Scan for the cell matching the given text and deliver its [X, Y] coordinate at center. 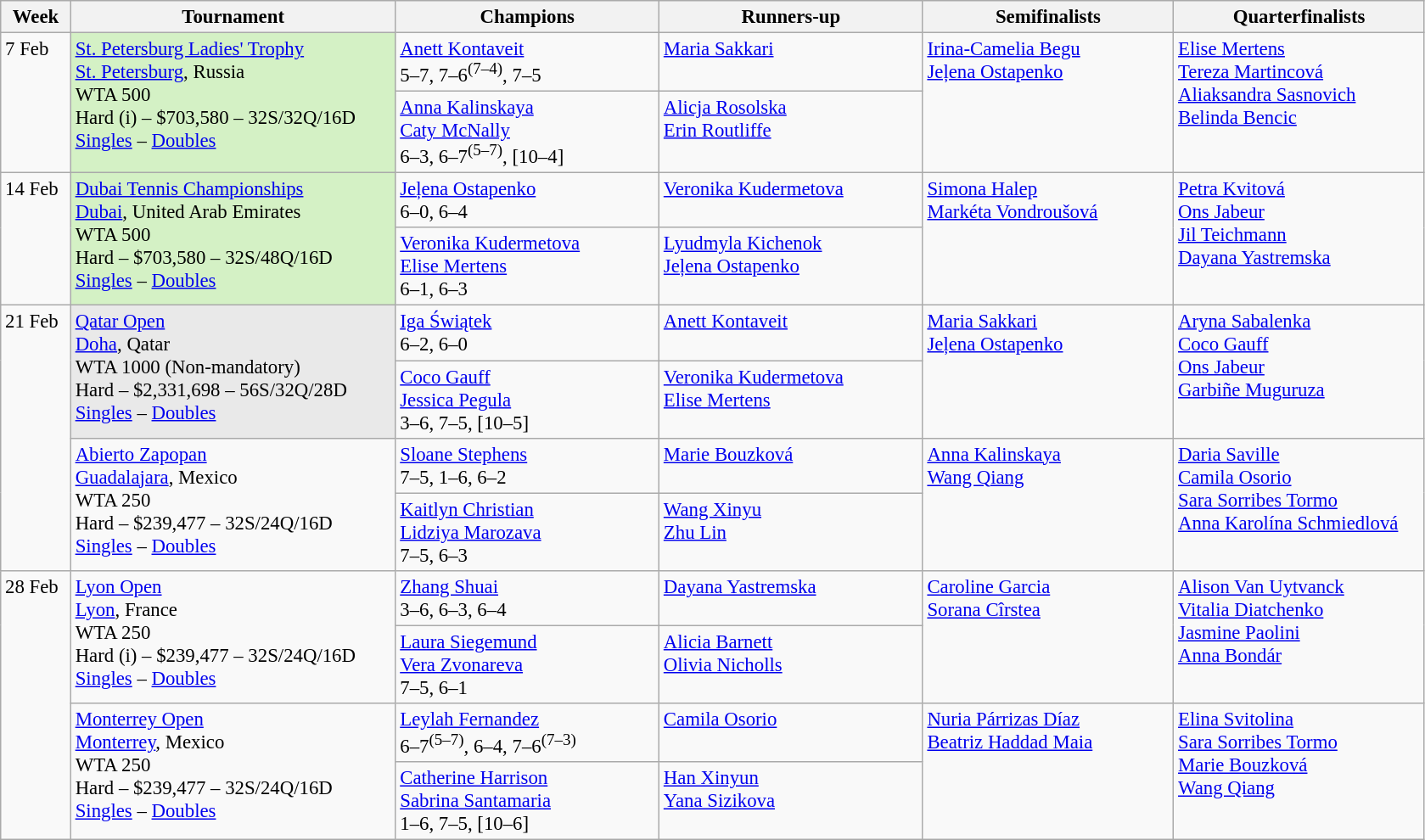
Jeļena Ostapenko 6–0, 6–4 [528, 200]
Laura Siegemund Vera Zvonareva 7–5, 6–1 [528, 664]
Simona Halep Markéta Vondroušová [1048, 239]
7 Feb [36, 104]
Abierto Zapopan Guadalajara, Mexico WTA 250 Hard – $239,477 – 32S/24Q/16D Singles – Doubles [233, 504]
Anna Kalinskaya Caty McNally 6–3, 6–7(5–7), [10–4] [528, 132]
Elise Mertens Tereza Martincová Aliaksandra Sasnovich Belinda Bencic [1299, 104]
Zhang Shuai 3–6, 6–3, 6–4 [528, 597]
Qatar Open Doha, Qatar WTA 1000 (Non-mandatory) Hard – $2,331,698 – 56S/32Q/28D Singles – Doubles [233, 372]
Tournament [233, 17]
Petra Kvitová Ons Jabeur Jil Teichmann Dayana Yastremska [1299, 239]
Alicja Rosolska Erin Routliffe [791, 132]
Anna Kalinskaya Wang Qiang [1048, 504]
Catherine Harrison Sabrina Santamaria 1–6, 7–5, [10–6] [528, 801]
Monterrey Open Monterrey, Mexico WTA 250 Hard – $239,477 – 32S/24Q/16D Singles – Doubles [233, 772]
Han Xinyun Yana Sizikova [791, 801]
Quarterfinalists [1299, 17]
Runners-up [791, 17]
Maria Sakkari [791, 63]
Alison Van Uytvanck Vitalia Diatchenko Jasmine Paolini Anna Bondár [1299, 636]
Wang Xinyu Zhu Lin [791, 532]
Caroline Garcia Sorana Cîrstea [1048, 636]
Dubai Tennis Championships Dubai, United Arab Emirates WTA 500 Hard – $703,580 – 32S/48Q/16D Singles – Doubles [233, 239]
Semifinalists [1048, 17]
Irina-Camelia Begu Jeļena Ostapenko [1048, 104]
Kaitlyn Christian Lidziya Marozava 7–5, 6–3 [528, 532]
Elina Svitolina Sara Sorribes Tormo Marie Bouzková Wang Qiang [1299, 772]
Daria Saville Camila Osorio Sara Sorribes Tormo Anna Karolína Schmiedlová [1299, 504]
Marie Bouzková [791, 465]
Camila Osorio [791, 733]
Veronika Kudermetova [791, 200]
Sloane Stephens 7–5, 1–6, 6–2 [528, 465]
Veronika Kudermetova Elise Mertens [791, 400]
Coco Gauff Jessica Pegula 3–6, 7–5, [10–5] [528, 400]
St. Petersburg Ladies' Trophy St. Petersburg, Russia WTA 500 Hard (i) – $703,580 – 32S/32Q/16D Singles – Doubles [233, 104]
Lyon Open Lyon, France WTA 250 Hard (i) – $239,477 – 32S/24Q/16D Singles – Doubles [233, 636]
Leylah Fernandez 6–7(5–7), 6–4, 7–6(7–3) [528, 733]
Anett Kontaveit [791, 333]
Nuria Párrizas Díaz Beatriz Haddad Maia [1048, 772]
Alicia Barnett Olivia Nicholls [791, 664]
Week [36, 17]
Veronika Kudermetova Elise Mertens 6–1, 6–3 [528, 266]
Aryna Sabalenka Coco Gauff Ons Jabeur Garbiñe Muguruza [1299, 372]
Maria Sakkari Jeļena Ostapenko [1048, 372]
21 Feb [36, 438]
Anett Kontaveit 5–7, 7–6(7–4), 7–5 [528, 63]
14 Feb [36, 239]
Dayana Yastremska [791, 597]
Lyudmyla Kichenok Jeļena Ostapenko [791, 266]
28 Feb [36, 704]
Iga Świątek 6–2, 6–0 [528, 333]
Champions [528, 17]
